Scan for the cell matching the given text and deliver its [x, y] coordinate at center. 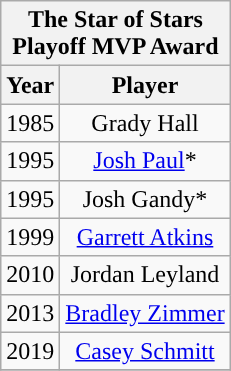
Jordan Leyland [145, 275]
The Star of Stars Playoff MVP Award [116, 34]
Grady Hall [145, 123]
Casey Schmitt [145, 351]
Josh Gandy* [145, 199]
2019 [30, 351]
Bradley Zimmer [145, 313]
2013 [30, 313]
Garrett Atkins [145, 237]
Year [30, 85]
2010 [30, 275]
1985 [30, 123]
Player [145, 85]
1999 [30, 237]
Josh Paul* [145, 161]
